Return the [X, Y] coordinate for the center point of the cell that contains the specified text.  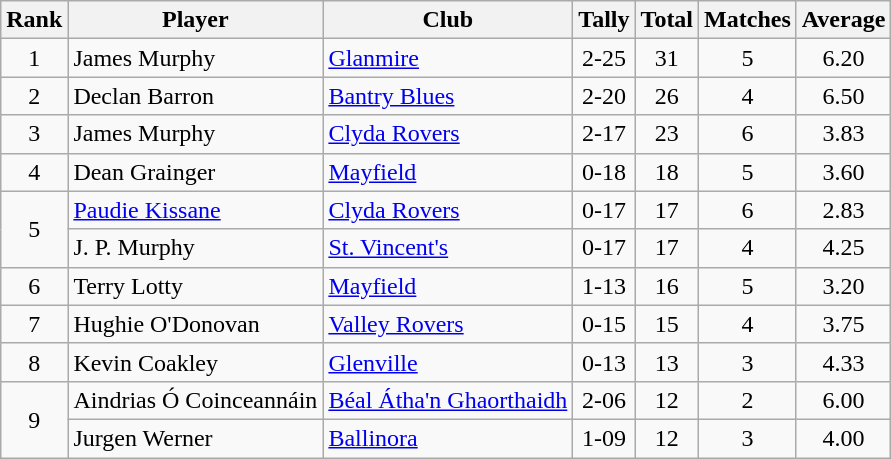
2.83 [844, 210]
31 [667, 58]
Hughie O'Donovan [196, 324]
Béal Átha'n Ghaorthaidh [448, 400]
Kevin Coakley [196, 362]
18 [667, 172]
Tally [604, 20]
8 [34, 362]
4.00 [844, 438]
Terry Lotty [196, 286]
1-13 [604, 286]
3.20 [844, 286]
23 [667, 134]
St. Vincent's [448, 248]
2-17 [604, 134]
15 [667, 324]
Dean Grainger [196, 172]
1-09 [604, 438]
Declan Barron [196, 96]
Club [448, 20]
3.60 [844, 172]
4.25 [844, 248]
Paudie Kissane [196, 210]
Glanmire [448, 58]
1 [34, 58]
Matches [748, 20]
Glenville [448, 362]
3.83 [844, 134]
16 [667, 286]
Jurgen Werner [196, 438]
0-13 [604, 362]
0-15 [604, 324]
0-18 [604, 172]
6.00 [844, 400]
J. P. Murphy [196, 248]
13 [667, 362]
6.50 [844, 96]
Aindrias Ó Coinceannáin [196, 400]
Total [667, 20]
7 [34, 324]
26 [667, 96]
Player [196, 20]
Ballinora [448, 438]
9 [34, 419]
4.33 [844, 362]
Rank [34, 20]
6.20 [844, 58]
Average [844, 20]
Bantry Blues [448, 96]
Valley Rovers [448, 324]
2-06 [604, 400]
2-25 [604, 58]
3.75 [844, 324]
2-20 [604, 96]
